Locate the cell with the specified text and output its (X, Y) center coordinate. 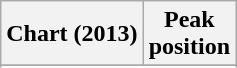
Peakposition (189, 34)
Chart (2013) (72, 34)
